Find where the given text appears and provide that cell's center as (x, y) coordinate. 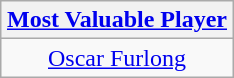
Oscar Furlong (116, 58)
Most Valuable Player (116, 20)
